Search for the cell housing the specified text and yield its [x, y] center coordinate. 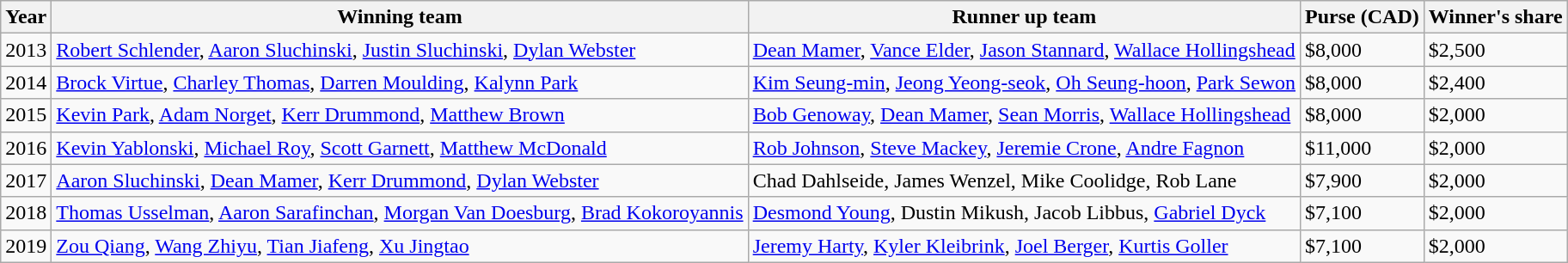
2014 [26, 83]
Brock Virtue, Charley Thomas, Darren Moulding, Kalynn Park [400, 83]
Chad Dahlseide, James Wenzel, Mike Coolidge, Rob Lane [1024, 180]
$11,000 [1363, 148]
Zou Qiang, Wang Zhiyu, Tian Jiafeng, Xu Jingtao [400, 246]
Desmond Young, Dustin Mikush, Jacob Libbus, Gabriel Dyck [1024, 213]
Rob Johnson, Steve Mackey, Jeremie Crone, Andre Fagnon [1024, 148]
2017 [26, 180]
$7,900 [1363, 180]
2018 [26, 213]
Aaron Sluchinski, Dean Mamer, Kerr Drummond, Dylan Webster [400, 180]
2015 [26, 115]
Year [26, 17]
Kim Seung-min, Jeong Yeong-seok, Oh Seung-hoon, Park Sewon [1024, 83]
Kevin Park, Adam Norget, Kerr Drummond, Matthew Brown [400, 115]
Robert Schlender, Aaron Sluchinski, Justin Sluchinski, Dylan Webster [400, 50]
Kevin Yablonski, Michael Roy, Scott Garnett, Matthew McDonald [400, 148]
Jeremy Harty, Kyler Kleibrink, Joel Berger, Kurtis Goller [1024, 246]
2019 [26, 246]
$2,500 [1496, 50]
Bob Genoway, Dean Mamer, Sean Morris, Wallace Hollingshead [1024, 115]
2013 [26, 50]
Purse (CAD) [1363, 17]
2016 [26, 148]
Winner's share [1496, 17]
Runner up team [1024, 17]
Thomas Usselman, Aaron Sarafinchan, Morgan Van Doesburg, Brad Kokoroyannis [400, 213]
$2,400 [1496, 83]
Dean Mamer, Vance Elder, Jason Stannard, Wallace Hollingshead [1024, 50]
Winning team [400, 17]
